Search for the cell housing the specified text and yield its (x, y) center coordinate. 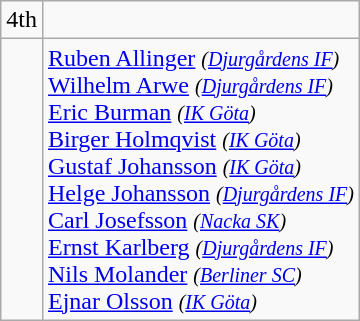
4th (22, 20)
